Locate the cell with the specified text and output its [x, y] center coordinate. 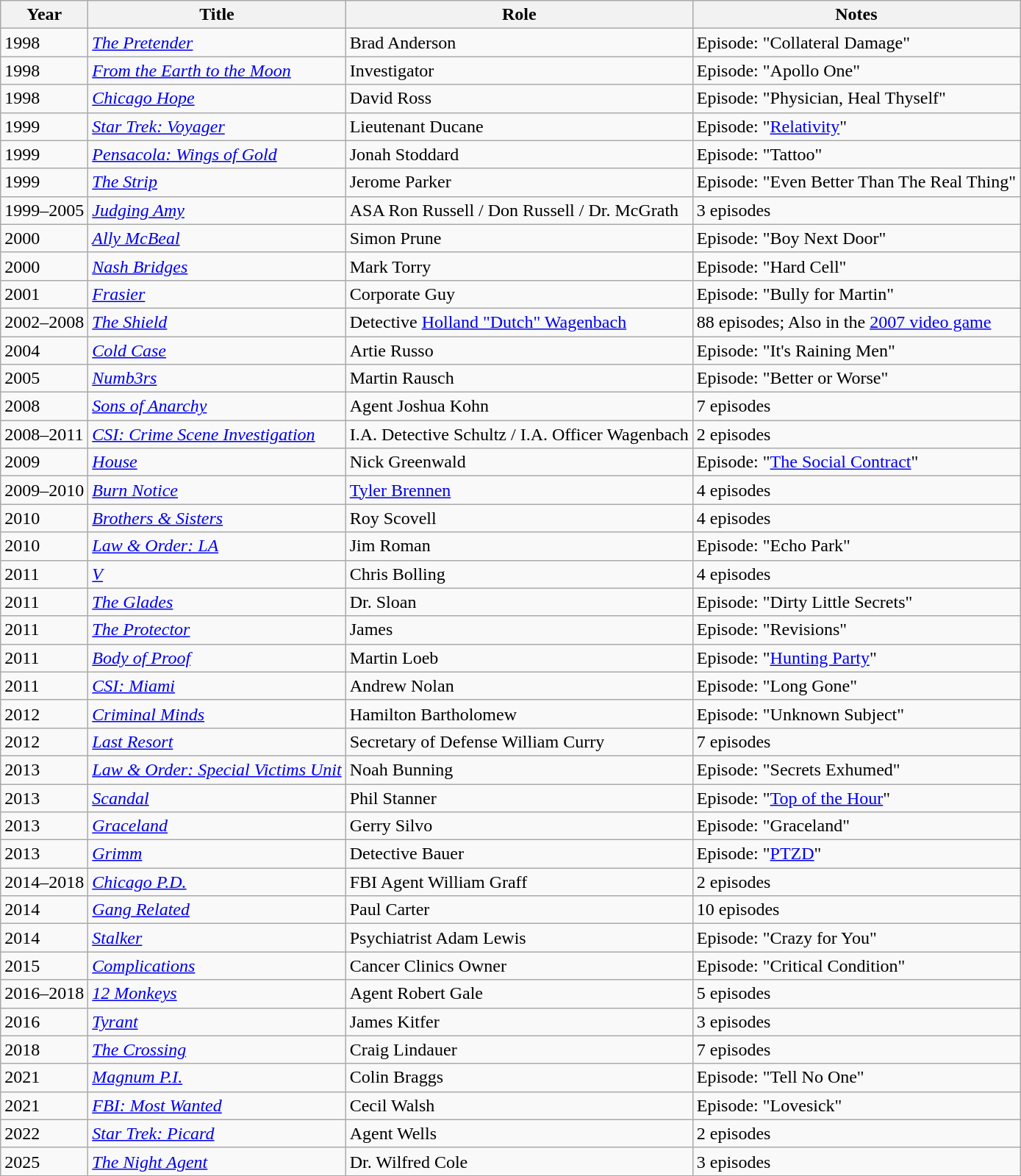
Judging Amy [217, 210]
Episode: "PTZD" [856, 854]
Dr. Wilfred Cole [519, 1161]
Dr. Sloan [519, 602]
2025 [44, 1161]
ASA Ron Russell / Don Russell / Dr. McGrath [519, 210]
Law & Order: Special Victims Unit [217, 770]
2009–2010 [44, 490]
Jonah Stoddard [519, 154]
FBI: Most Wanted [217, 1105]
Artie Russo [519, 351]
Paul Carter [519, 910]
Lieutenant Ducane [519, 126]
Episode: "Relativity" [856, 126]
Chicago P.D. [217, 882]
Episode: "Hunting Party" [856, 658]
2009 [44, 462]
Episode: "Even Better Than The Real Thing" [856, 182]
Andrew Nolan [519, 686]
Episode: "Better or Worse" [856, 379]
Jim Roman [519, 546]
Stalker [217, 938]
David Ross [519, 98]
Episode: "Hard Cell" [856, 266]
V [217, 574]
Tyler Brennen [519, 490]
Episode: "Collateral Damage" [856, 43]
88 episodes; Also in the 2007 video game [856, 322]
Martin Rausch [519, 379]
Chicago Hope [217, 98]
2016–2018 [44, 994]
James Kitfer [519, 1022]
Year [44, 15]
House [217, 462]
Brothers & Sisters [217, 518]
Nick Greenwald [519, 462]
2002–2008 [44, 322]
Numb3rs [217, 379]
From the Earth to the Moon [217, 71]
Tyrant [217, 1022]
12 Monkeys [217, 994]
Episode: "Graceland" [856, 826]
Jerome Parker [519, 182]
Episode: "Secrets Exhumed" [856, 770]
Episode: "Top of the Hour" [856, 797]
2005 [44, 379]
Noah Bunning [519, 770]
Episode: "Lovesick" [856, 1105]
Pensacola: Wings of Gold [217, 154]
Episode: "Unknown Subject" [856, 714]
Episode: "Echo Park" [856, 546]
Title [217, 15]
The Shield [217, 322]
Complications [217, 966]
Scandal [217, 797]
Star Trek: Voyager [217, 126]
Graceland [217, 826]
Cancer Clinics Owner [519, 966]
Agent Joshua Kohn [519, 406]
The Strip [217, 182]
Cold Case [217, 351]
Episode: "Dirty Little Secrets" [856, 602]
2016 [44, 1022]
Last Resort [217, 742]
Brad Anderson [519, 43]
Sons of Anarchy [217, 406]
2022 [44, 1133]
Law & Order: LA [217, 546]
The Protector [217, 630]
1999–2005 [44, 210]
Hamilton Bartholomew [519, 714]
Episode: "Revisions" [856, 630]
2014–2018 [44, 882]
Nash Bridges [217, 266]
CSI: Miami [217, 686]
The Crossing [217, 1050]
2015 [44, 966]
Episode: "The Social Contract" [856, 462]
2004 [44, 351]
Episode: "Critical Condition" [856, 966]
FBI Agent William Graff [519, 882]
Episode: "Boy Next Door" [856, 238]
Mark Torry [519, 266]
Detective Bauer [519, 854]
Ally McBeal [217, 238]
Colin Braggs [519, 1078]
Gang Related [217, 910]
Episode: "Long Gone" [856, 686]
Chris Bolling [519, 574]
Corporate Guy [519, 294]
The Pretender [217, 43]
CSI: Crime Scene Investigation [217, 434]
Martin Loeb [519, 658]
Phil Stanner [519, 797]
Roy Scovell [519, 518]
Episode: "Physician, Heal Thyself" [856, 98]
Role [519, 15]
The Night Agent [217, 1161]
Secretary of Defense William Curry [519, 742]
Simon Prune [519, 238]
Episode: "Tattoo" [856, 154]
Psychiatrist Adam Lewis [519, 938]
Grimm [217, 854]
Gerry Silvo [519, 826]
Star Trek: Picard [217, 1133]
Agent Wells [519, 1133]
Detective Holland "Dutch" Wagenbach [519, 322]
Investigator [519, 71]
Burn Notice [217, 490]
Craig Lindauer [519, 1050]
Body of Proof [217, 658]
Cecil Walsh [519, 1105]
Notes [856, 15]
2008 [44, 406]
Episode: "Bully for Martin" [856, 294]
Magnum P.I. [217, 1078]
2018 [44, 1050]
Episode: "Tell No One" [856, 1078]
Frasier [217, 294]
Episode: "Crazy for You" [856, 938]
Episode: "Apollo One" [856, 71]
The Glades [217, 602]
10 episodes [856, 910]
2001 [44, 294]
Criminal Minds [217, 714]
James [519, 630]
5 episodes [856, 994]
I.A. Detective Schultz / I.A. Officer Wagenbach [519, 434]
Episode: "It's Raining Men" [856, 351]
Agent Robert Gale [519, 994]
2008–2011 [44, 434]
